For the text-containing cell, return its midpoint in [X, Y] coordinate format. 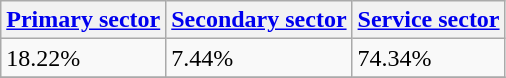
Primary sector [84, 20]
7.44% [259, 58]
Secondary sector [259, 20]
18.22% [84, 58]
Service sector [428, 20]
74.34% [428, 58]
